Determine the (X, Y) coordinate at the center of the cell enclosing the given text.  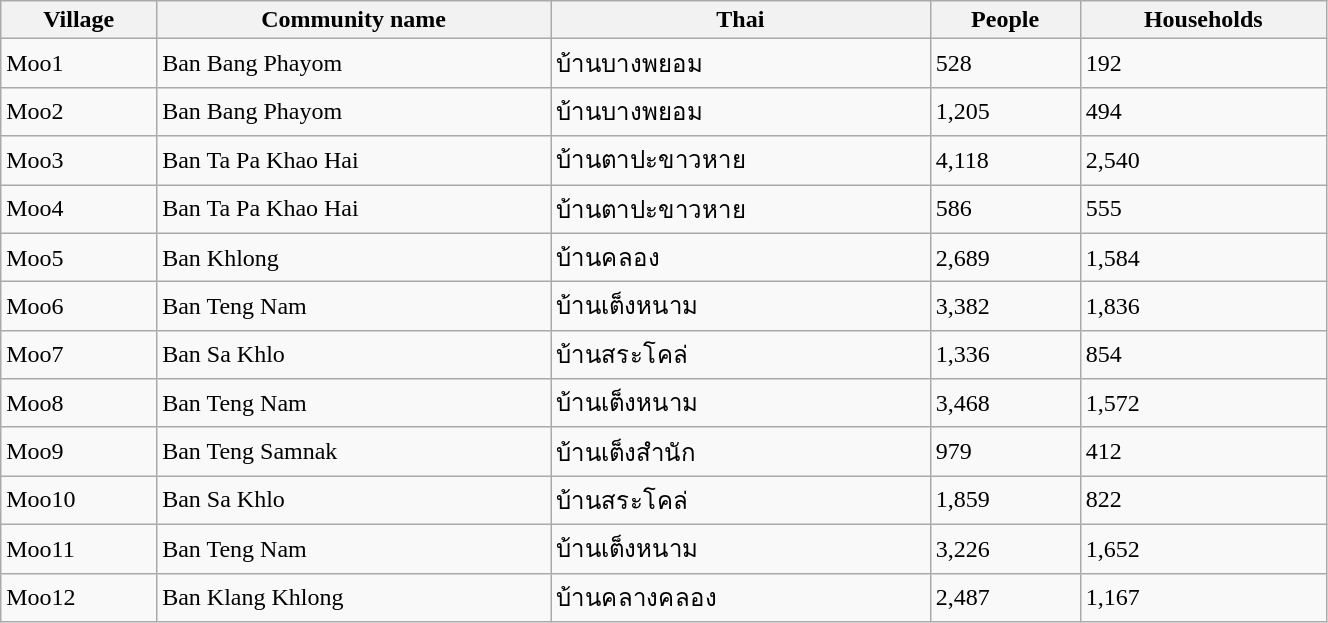
979 (1005, 452)
1,859 (1005, 500)
Ban Teng Samnak (354, 452)
Moo4 (79, 208)
Moo5 (79, 258)
Moo10 (79, 500)
Moo3 (79, 160)
1,336 (1005, 354)
Ban Khlong (354, 258)
People (1005, 20)
Moo7 (79, 354)
บ้านคลางคลอง (740, 598)
1,572 (1203, 404)
Moo11 (79, 548)
Moo1 (79, 64)
3,382 (1005, 306)
Moo6 (79, 306)
Ban Klang Khlong (354, 598)
Thai (740, 20)
1,652 (1203, 548)
528 (1005, 64)
3,468 (1005, 404)
555 (1203, 208)
1,584 (1203, 258)
3,226 (1005, 548)
822 (1203, 500)
Community name (354, 20)
Moo9 (79, 452)
2,540 (1203, 160)
1,836 (1203, 306)
2,487 (1005, 598)
192 (1203, 64)
Moo12 (79, 598)
บ้านเต็งสำนัก (740, 452)
2,689 (1005, 258)
586 (1005, 208)
Households (1203, 20)
494 (1203, 112)
1,205 (1005, 112)
1,167 (1203, 598)
412 (1203, 452)
บ้านคลอง (740, 258)
Moo2 (79, 112)
Village (79, 20)
854 (1203, 354)
4,118 (1005, 160)
Moo8 (79, 404)
